Return the (x, y) coordinate for the center point of the cell that contains the specified text.  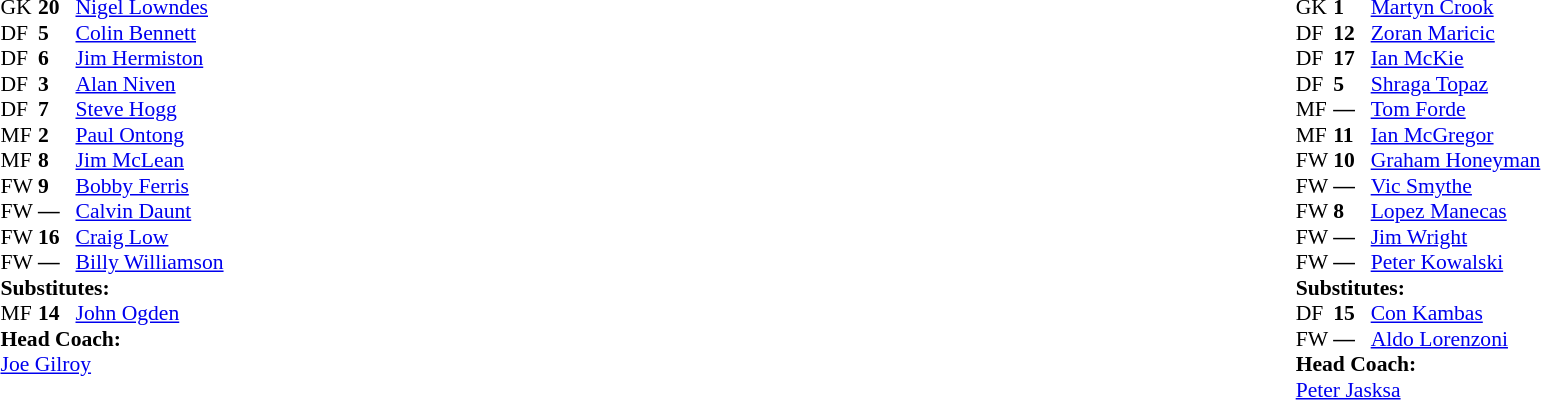
Craig Low (150, 237)
Ian McKie (1456, 59)
Calvin Daunt (150, 211)
Bobby Ferris (150, 186)
2 (57, 135)
10 (1352, 161)
John Ogden (150, 313)
14 (57, 313)
Colin Bennett (150, 33)
12 (1352, 33)
Peter Kowalski (1456, 263)
Steve Hogg (150, 109)
Jim Hermiston (150, 59)
Con Kambas (1456, 313)
Shraga Topaz (1456, 84)
Jim Wright (1456, 237)
Jim McLean (150, 161)
Lopez Manecas (1456, 211)
15 (1352, 313)
17 (1352, 59)
Alan Niven (150, 84)
7 (57, 109)
16 (57, 237)
3 (57, 84)
Billy Williamson (150, 263)
11 (1352, 135)
Ian McGregor (1456, 135)
Joe Gilroy (112, 365)
Vic Smythe (1456, 186)
Tom Forde (1456, 109)
9 (57, 186)
6 (57, 59)
Graham Honeyman (1456, 161)
Paul Ontong (150, 135)
Aldo Lorenzoni (1456, 339)
Zoran Maricic (1456, 33)
